From the cell containing the given text, extract its center point as [x, y] coordinate. 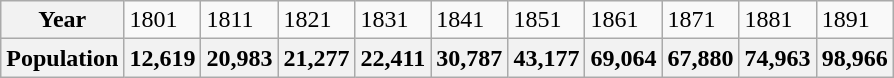
22,411 [393, 58]
74,963 [778, 58]
67,880 [700, 58]
1841 [470, 20]
20,983 [240, 58]
1881 [778, 20]
1821 [316, 20]
1851 [546, 20]
1871 [700, 20]
Population [62, 58]
21,277 [316, 58]
98,966 [854, 58]
43,177 [546, 58]
Year [62, 20]
1891 [854, 20]
1811 [240, 20]
30,787 [470, 58]
1861 [624, 20]
69,064 [624, 58]
12,619 [162, 58]
1801 [162, 20]
1831 [393, 20]
